Find where the given text appears and provide that cell's center as (X, Y) coordinate. 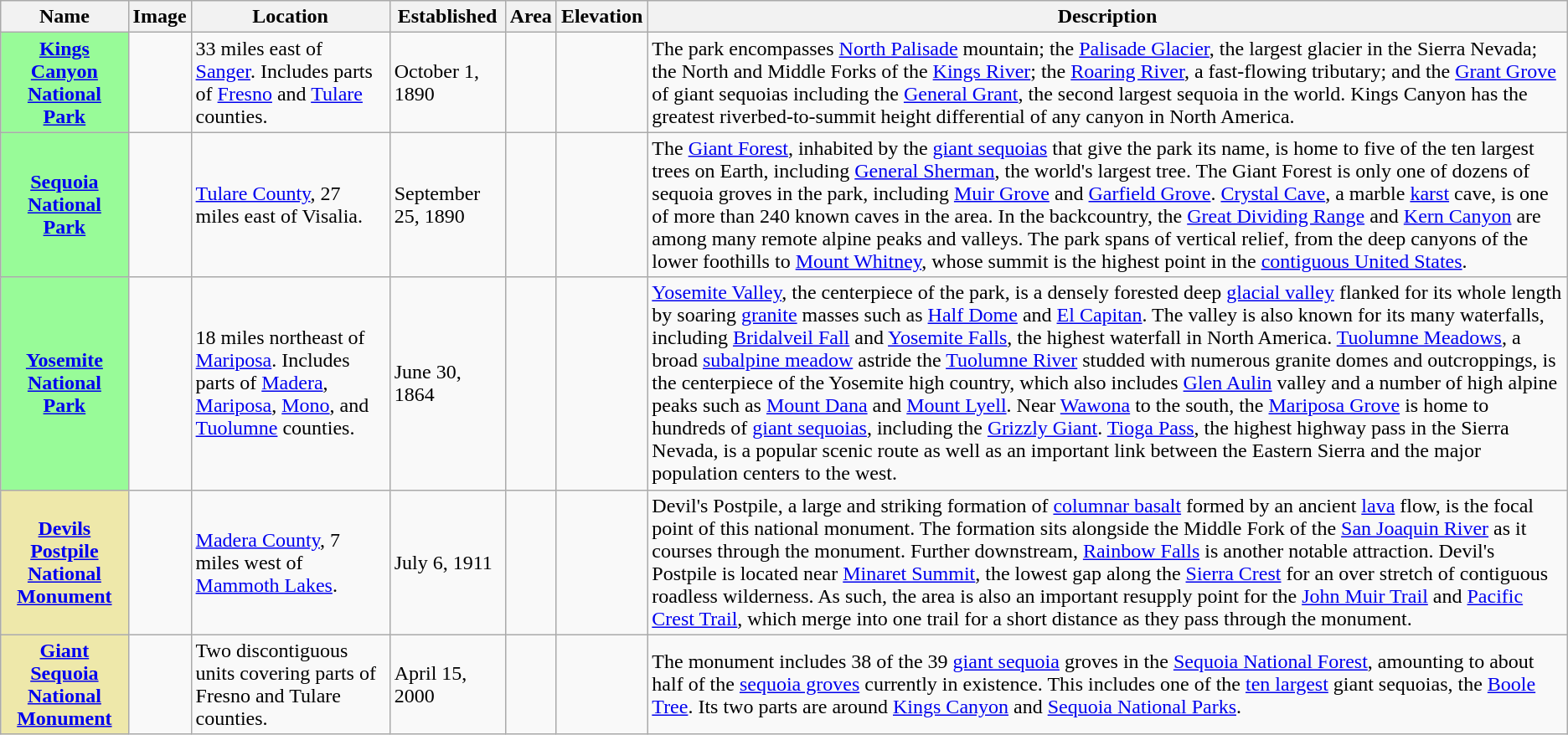
Giant Sequoia National Monument (64, 685)
July 6, 1911 (447, 563)
33 miles east of Sanger. Includes parts of Fresno and Tulare counties. (290, 82)
Two discontiguous units covering parts of Fresno and Tulare counties. (290, 685)
Description (1107, 17)
Established (447, 17)
June 30, 1864 (447, 383)
Madera County, 7 miles west of Mammoth Lakes. (290, 563)
September 25, 1890 (447, 204)
Devils Postpile National Monument (64, 563)
Yosemite National Park (64, 383)
18 miles northeast of Mariposa. Includes parts of Madera, Mariposa, Mono, and Tuolumne counties. (290, 383)
Tulare County, 27 miles east of Visalia. (290, 204)
Sequoia National Park (64, 204)
Location (290, 17)
Kings Canyon National Park (64, 82)
Name (64, 17)
Area (531, 17)
Image (159, 17)
April 15, 2000 (447, 685)
October 1, 1890 (447, 82)
Elevation (601, 17)
